Return (x, y) of the center of cell containing provided text 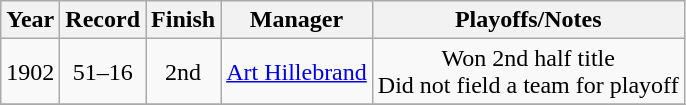
Playoffs/Notes (528, 20)
Manager (297, 20)
51–16 (103, 72)
1902 (30, 72)
Art Hillebrand (297, 72)
Record (103, 20)
Won 2nd half titleDid not field a team for playoff (528, 72)
Year (30, 20)
Finish (184, 20)
2nd (184, 72)
